Find where the given text appears and provide that cell's center as (x, y) coordinate. 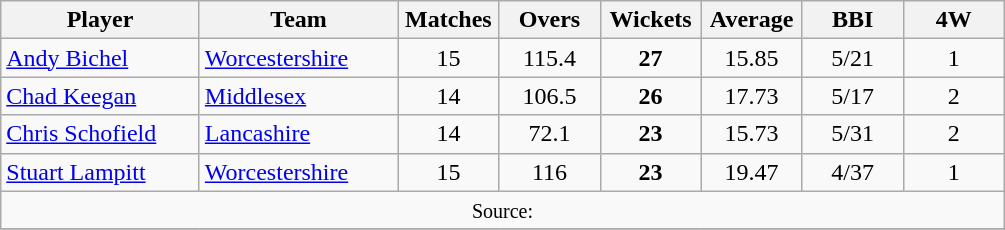
15.85 (752, 58)
115.4 (550, 58)
Chad Keegan (100, 96)
BBI (852, 20)
Wickets (650, 20)
4/37 (852, 172)
26 (650, 96)
Chris Schofield (100, 134)
Stuart Lampitt (100, 172)
Lancashire (298, 134)
5/31 (852, 134)
15.73 (752, 134)
Middlesex (298, 96)
116 (550, 172)
Overs (550, 20)
17.73 (752, 96)
5/17 (852, 96)
Average (752, 20)
4W (954, 20)
Player (100, 20)
Matches (448, 20)
Team (298, 20)
27 (650, 58)
Source: (503, 210)
Andy Bichel (100, 58)
72.1 (550, 134)
5/21 (852, 58)
106.5 (550, 96)
19.47 (752, 172)
